For the text-containing cell, return its midpoint in (X, Y) coordinate format. 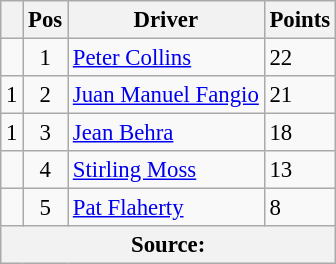
18 (300, 133)
5 (46, 208)
Stirling Moss (166, 170)
Pat Flaherty (166, 208)
2 (46, 95)
3 (46, 133)
8 (300, 208)
Peter Collins (166, 58)
Pos (46, 20)
21 (300, 95)
Jean Behra (166, 133)
22 (300, 58)
Driver (166, 20)
13 (300, 170)
Source: (168, 245)
Points (300, 20)
Juan Manuel Fangio (166, 95)
4 (46, 170)
